For the text-containing cell, return its midpoint in [x, y] coordinate format. 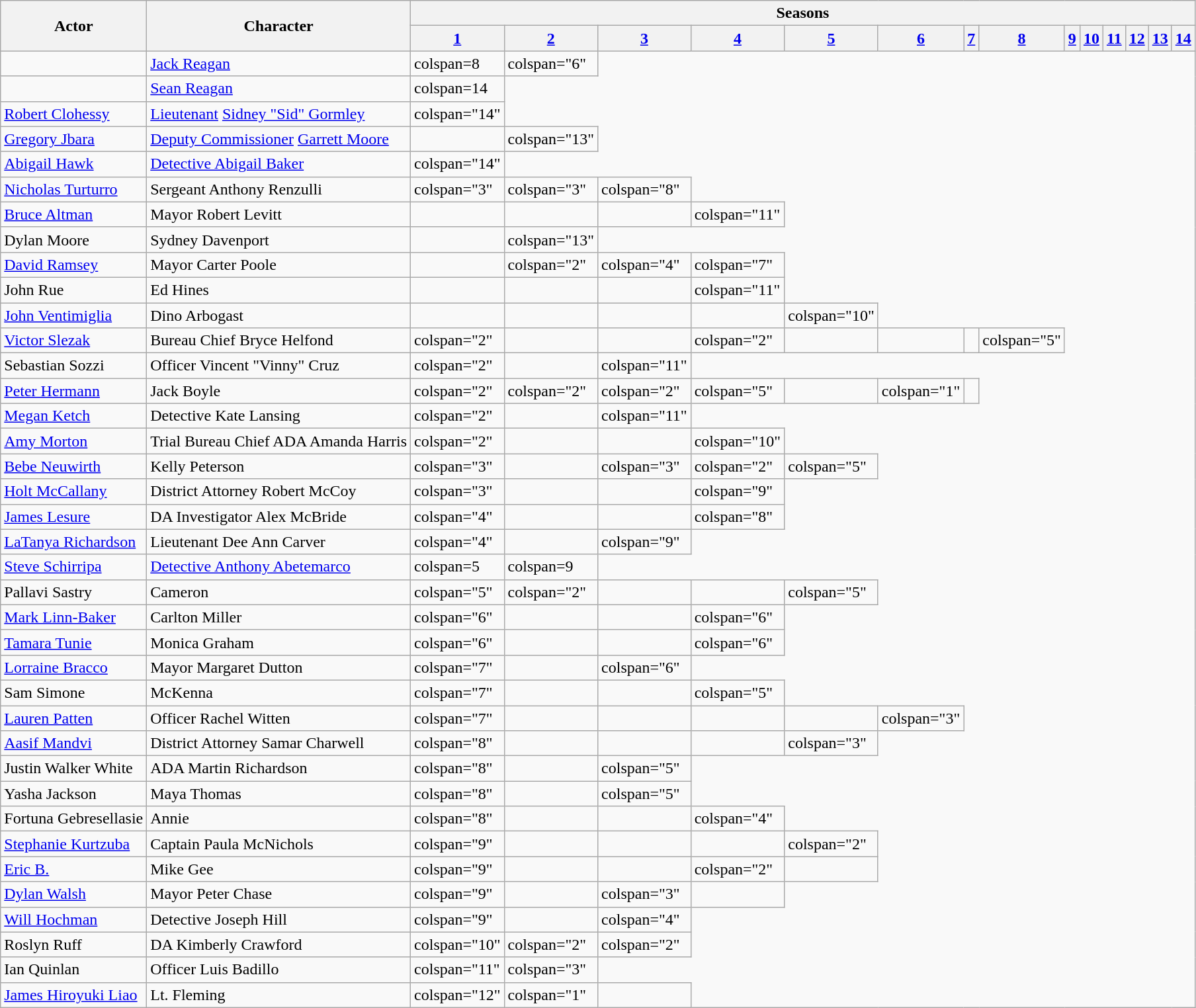
7 [971, 38]
Mayor Peter Chase [279, 894]
McKenna [279, 693]
Sergeant Anthony Renzulli [279, 189]
Officer Luis Badillo [279, 970]
Maya Thomas [279, 794]
Detective Abigail Baker [279, 164]
John Rue [74, 290]
colspan=9 [551, 567]
12 [1136, 38]
Sydney Davenport [279, 239]
14 [1183, 38]
Bruce Altman [74, 214]
Fortuna Gebresellasie [74, 819]
Will Hochman [74, 919]
Steve Schirripa [74, 567]
8 [1022, 38]
LaTanya Richardson [74, 542]
4 [738, 38]
Officer Rachel Witten [279, 718]
Jack Reagan [279, 63]
Dino Arbogast [279, 315]
10 [1091, 38]
Sean Reagan [279, 89]
Robert Clohessy [74, 114]
Lt. Fleming [279, 995]
Dylan Walsh [74, 894]
Stephanie Kurtzuba [74, 844]
Megan Ketch [74, 416]
Abigail Hawk [74, 164]
Mark Linn-Baker [74, 617]
Lieutenant Dee Ann Carver [279, 542]
Lauren Patten [74, 718]
Annie [279, 819]
Lorraine Bracco [74, 667]
Sam Simone [74, 693]
District Attorney Robert McCoy [279, 491]
James Lesure [74, 517]
3 [644, 38]
colspan=5 [458, 567]
Gregory Jbara [74, 139]
Ed Hines [279, 290]
13 [1160, 38]
6 [921, 38]
Seasons [803, 13]
Ian Quinlan [74, 970]
Kelly Peterson [279, 466]
DA Investigator Alex McBride [279, 517]
Roslyn Ruff [74, 945]
District Attorney Samar Charwell [279, 743]
colspan=8 [458, 63]
5 [832, 38]
Trial Bureau Chief ADA Amanda Harris [279, 441]
James Hiroyuki Liao [74, 995]
Nicholas Turturro [74, 189]
Lieutenant Sidney "Sid" Gormley [279, 114]
Actor [74, 26]
9 [1072, 38]
Pallavi Sastry [74, 592]
Character [279, 26]
ADA Martin Richardson [279, 769]
Mike Gee [279, 869]
Bureau Chief Bryce Helfond [279, 341]
David Ramsey [74, 265]
1 [458, 38]
Holt McCallany [74, 491]
Tamara Tunie [74, 642]
Bebe Neuwirth [74, 466]
Detective Kate Lansing [279, 416]
Jack Boyle [279, 391]
colspan=14 [458, 89]
11 [1114, 38]
Detective Anthony Abetemarco [279, 567]
Cameron [279, 592]
Victor Slezak [74, 341]
Sebastian Sozzi [74, 366]
2 [551, 38]
Dylan Moore [74, 239]
Carlton Miller [279, 617]
Captain Paula McNichols [279, 844]
colspan="12" [458, 995]
Aasif Mandvi [74, 743]
Amy Morton [74, 441]
Mayor Carter Poole [279, 265]
Monica Graham [279, 642]
John Ventimiglia [74, 315]
Peter Hermann [74, 391]
Justin Walker White [74, 769]
Mayor Robert Levitt [279, 214]
Eric B. [74, 869]
Detective Joseph Hill [279, 919]
Officer Vincent "Vinny" Cruz [279, 366]
Yasha Jackson [74, 794]
DA Kimberly Crawford [279, 945]
Mayor Margaret Dutton [279, 667]
Deputy Commissioner Garrett Moore [279, 139]
